Capture the cell that displays the provided text and extract its (X, Y) central coordinate. 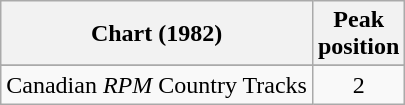
2 (358, 85)
Peakposition (358, 34)
Chart (1982) (157, 34)
Canadian RPM Country Tracks (157, 85)
